Extract the (x, y) coordinate from the center of the cell holding the provided text.  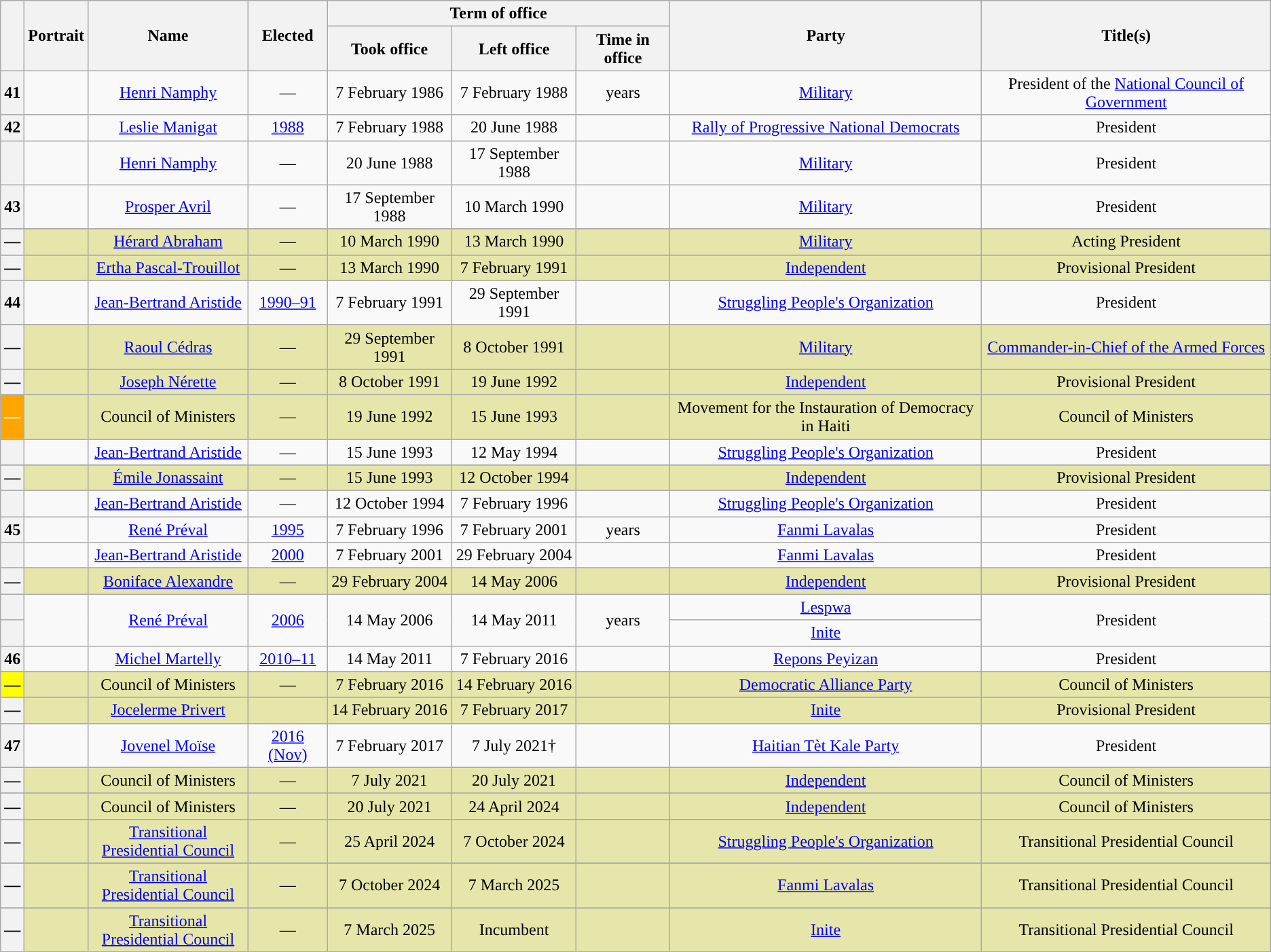
President of the National Council of Government (1126, 92)
7 July 2021† (513, 746)
Repons Peyizan (826, 659)
46 (12, 659)
Term of office (498, 14)
Name (168, 35)
Commander-in-Chief of the Armed Forces (1126, 346)
1995 (288, 530)
1988 (288, 128)
Rally of Progressive National Democrats (826, 128)
Acting President (1126, 242)
Title(s) (1126, 35)
Left office (513, 49)
25 April 2024 (390, 841)
Movement for the Instauration of Democracy in Haiti (826, 417)
Incumbent (513, 929)
2006 (288, 620)
Jocelerme Privert (168, 710)
Raoul Cédras (168, 346)
Prosper Avril (168, 206)
Portrait (56, 35)
Time in office (623, 49)
41 (12, 92)
Jovenel Moïse (168, 746)
Took office (390, 49)
Haitian Tèt Kale Party (826, 746)
Michel Martelly (168, 659)
Ertha Pascal-Trouillot (168, 268)
2000 (288, 555)
24 April 2024 (513, 806)
Democratic Alliance Party (826, 684)
Elected (288, 35)
2010–11 (288, 659)
45 (12, 530)
Lespwa (826, 607)
44 (12, 303)
Émile Jonassaint (168, 478)
47 (12, 746)
Boniface Alexandre (168, 581)
Joseph Nérette (168, 382)
Hérard Abraham (168, 242)
1990–91 (288, 303)
7 July 2021 (390, 780)
7 February 1986 (390, 92)
12 May 1994 (513, 452)
43 (12, 206)
42 (12, 128)
Party (826, 35)
2016 (Nov) (288, 746)
Leslie Manigat (168, 128)
